Identify which cell holds the provided text, then report its (x, y) central coordinate. 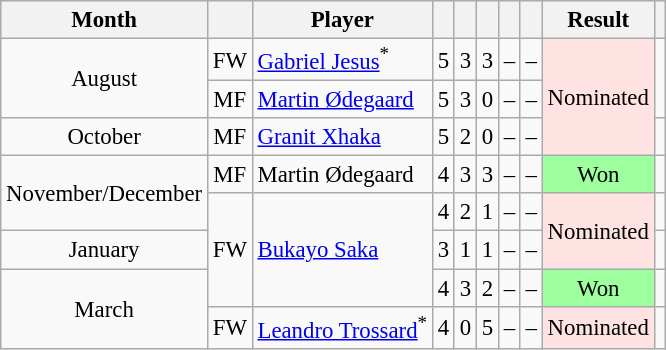
Player (342, 20)
Gabriel Jesus* (342, 60)
Leandro Trossard* (342, 327)
Result (598, 20)
Granit Xhaka (342, 137)
Month (104, 20)
August (104, 79)
March (104, 309)
January (104, 250)
November/December (104, 194)
Bukayo Saka (342, 250)
October (104, 137)
